Scan for the cell matching the given text and deliver its (x, y) coordinate at center. 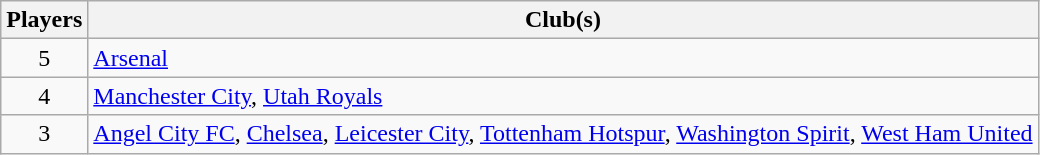
Players (44, 20)
Arsenal (563, 58)
4 (44, 96)
5 (44, 58)
Manchester City, Utah Royals (563, 96)
Club(s) (563, 20)
3 (44, 134)
Angel City FC, Chelsea, Leicester City, Tottenham Hotspur, Washington Spirit, West Ham United (563, 134)
